Provide the (X, Y) coordinate of the cell's center where the given text is located.  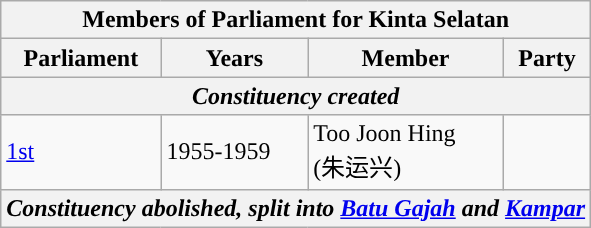
Members of Parliament for Kinta Selatan (296, 20)
Constituency abolished, split into Batu Gajah and Kampar (296, 208)
Too Joon Hing (朱运兴) (406, 152)
Parliament (81, 58)
Member (406, 58)
1st (81, 152)
Years (234, 58)
Party (546, 58)
Constituency created (296, 96)
1955-1959 (234, 152)
